Extract the (x, y) coordinate from the center of the cell holding the provided text.  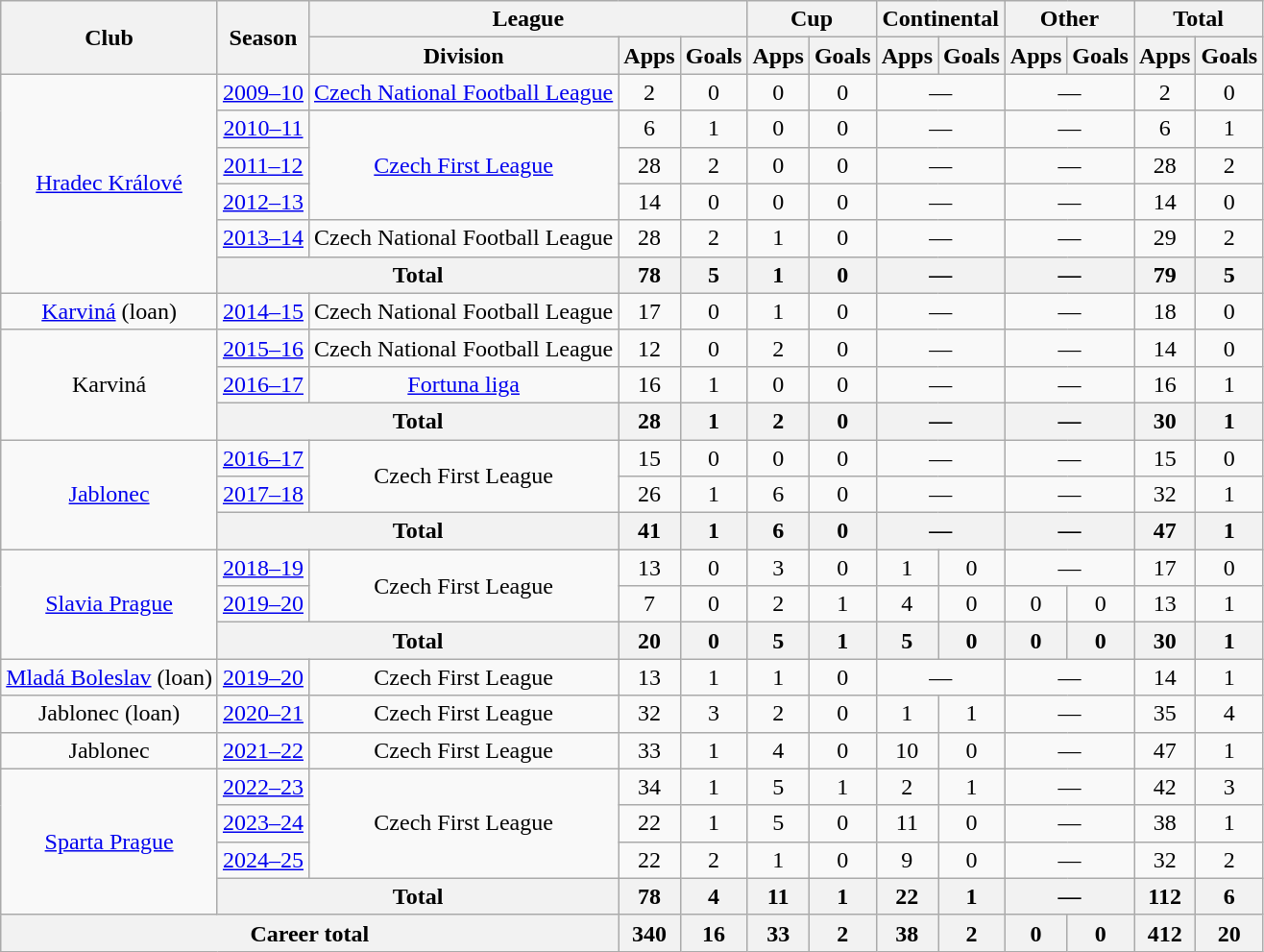
Sparta Prague (109, 842)
2023–24 (263, 823)
Karviná (109, 384)
Career total (309, 933)
Mladá Boleslav (loan) (109, 677)
2013–14 (263, 238)
Fortuna liga (463, 384)
Jablonec (loan) (109, 714)
79 (1164, 275)
10 (907, 750)
Continental (940, 19)
12 (649, 348)
35 (1164, 714)
Season (263, 37)
Cup (812, 19)
2012–13 (263, 202)
Karviná (loan) (109, 311)
2015–16 (263, 348)
34 (649, 787)
29 (1164, 238)
2022–23 (263, 787)
18 (1164, 311)
112 (1164, 896)
2009–10 (263, 92)
42 (1164, 787)
2024–25 (263, 860)
League (527, 19)
2014–15 (263, 311)
41 (649, 531)
412 (1164, 933)
2020–21 (263, 714)
2018–19 (263, 568)
9 (907, 860)
Slavia Prague (109, 604)
2010–11 (263, 129)
Hradec Králové (109, 183)
Division (463, 56)
340 (649, 933)
7 (649, 604)
26 (649, 495)
2021–22 (263, 750)
Other (1069, 19)
2011–12 (263, 165)
Club (109, 37)
2017–18 (263, 495)
